Find where the given text appears and provide that cell's center as [X, Y] coordinate. 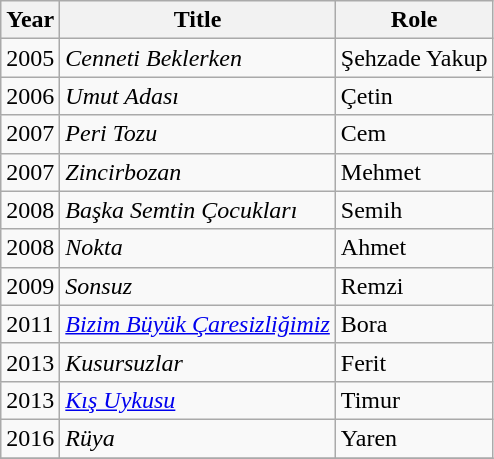
2009 [30, 286]
Peri Tozu [198, 134]
Remzi [414, 286]
Bizim Büyük Çaresizliğimiz [198, 324]
Ahmet [414, 248]
Kış Uykusu [198, 400]
Mehmet [414, 172]
2005 [30, 58]
Zincirbozan [198, 172]
Bora [414, 324]
Cem [414, 134]
2006 [30, 96]
Umut Adası [198, 96]
Nokta [198, 248]
Timur [414, 400]
Başka Semtin Çocukları [198, 210]
Sonsuz [198, 286]
Çetin [414, 96]
2011 [30, 324]
Kusursuzlar [198, 362]
Ferit [414, 362]
Year [30, 20]
Rüya [198, 438]
Cenneti Beklerken [198, 58]
Semih [414, 210]
Şehzade Yakup [414, 58]
2016 [30, 438]
Role [414, 20]
Title [198, 20]
Yaren [414, 438]
